For the text-containing cell, return its midpoint in [x, y] coordinate format. 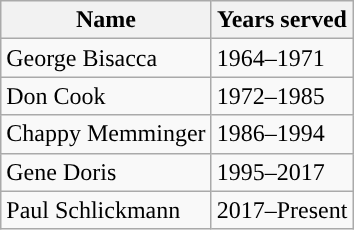
Paul Schlickmann [106, 210]
Name [106, 20]
Years served [282, 20]
George Bisacca [106, 58]
1995–2017 [282, 172]
2017–Present [282, 210]
1972–1985 [282, 96]
Don Cook [106, 96]
1964–1971 [282, 58]
Gene Doris [106, 172]
Chappy Memminger [106, 134]
1986–1994 [282, 134]
